Return the (x, y) coordinate for the center point of the cell that contains the specified text.  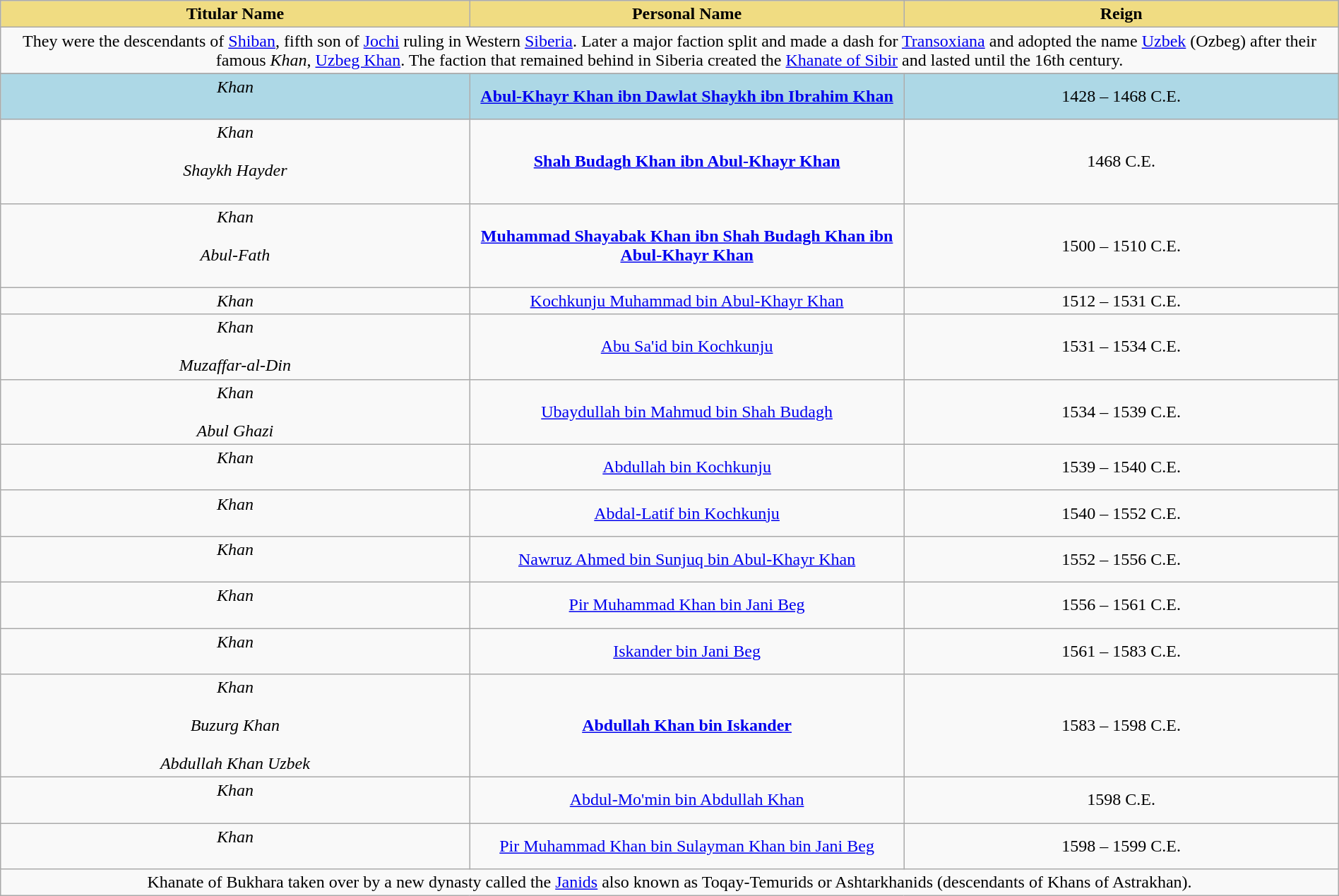
Kochkunju Muhammad bin Abul-Khayr Khan (686, 301)
1552 – 1556 C.E. (1121, 559)
1556 – 1561 C.E. (1121, 604)
Khan Buzurg Khan Abdullah Khan Uzbek (235, 726)
Ubaydullah bin Mahmud bin Shah Budagh (686, 412)
1512 – 1531 C.E. (1121, 301)
Reign (1121, 14)
Titular Name (235, 14)
Iskander bin Jani Beg (686, 651)
Khan Muzaffar-al-Din (235, 347)
Abdullah bin Kochkunju (686, 467)
1598 C.E. (1121, 801)
1500 – 1510 C.E. (1121, 246)
Abul-Khayr Khan ibn Dawlat Shaykh ibn Ibrahim Khan (686, 96)
Khan Abul-Fath (235, 246)
1540 – 1552 C.E. (1121, 513)
Abdullah Khan bin Iskander (686, 726)
1598 – 1599 C.E. (1121, 846)
Abdal-Latif bin Kochkunju (686, 513)
1561 – 1583 C.E. (1121, 651)
1468 C.E. (1121, 161)
Nawruz Ahmed bin Sunjuq bin Abul-Khayr Khan (686, 559)
Pir Muhammad Khan bin Sulayman Khan bin Jani Beg (686, 846)
1531 – 1534 C.E. (1121, 347)
Muhammad Shayabak Khan ibn Shah Budagh Khan ibn Abul-Khayr Khan (686, 246)
Khan Shaykh Hayder (235, 161)
Khan Abul Ghazi (235, 412)
Abu Sa'id bin Kochkunju (686, 347)
Khanate of Bukhara taken over by a new dynasty called the Janids also known as Toqay-Temurids or Ashtarkhanids (descendants of Khans of Astrakhan). (669, 883)
1583 – 1598 C.E. (1121, 726)
1428 – 1468 C.E. (1121, 96)
Abdul-Mo'min bin Abdullah Khan (686, 801)
Personal Name (686, 14)
1539 – 1540 C.E. (1121, 467)
1534 – 1539 C.E. (1121, 412)
Shah Budagh Khan ibn Abul-Khayr Khan (686, 161)
Pir Muhammad Khan bin Jani Beg (686, 604)
